Search for the cell housing the specified text and yield its [x, y] center coordinate. 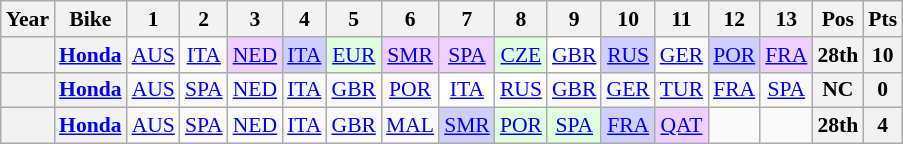
CZE [521, 55]
Pts [882, 19]
QAT [682, 126]
NC [838, 90]
MAL [410, 126]
TUR [682, 90]
8 [521, 19]
12 [734, 19]
1 [154, 19]
Year [28, 19]
5 [354, 19]
Bike [90, 19]
0 [882, 90]
9 [574, 19]
EUR [354, 55]
2 [204, 19]
7 [467, 19]
11 [682, 19]
3 [255, 19]
6 [410, 19]
13 [786, 19]
Pos [838, 19]
